Determine the (X, Y) coordinate at the center of the cell enclosing the given text.  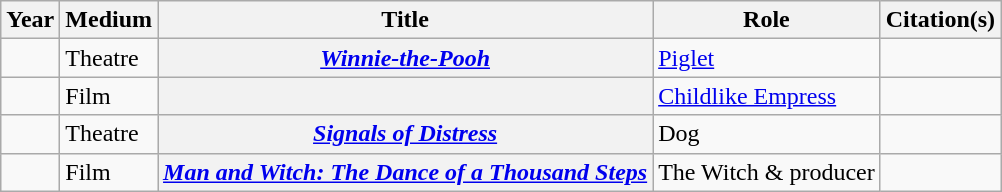
Citation(s) (940, 20)
Dog (767, 134)
Signals of Distress (406, 134)
Medium (109, 20)
Title (406, 20)
Year (30, 20)
Man and Witch: The Dance of a Thousand Steps (406, 172)
Childlike Empress (767, 96)
Winnie-the-Pooh (406, 58)
The Witch & producer (767, 172)
Piglet (767, 58)
Role (767, 20)
